Determine the (x, y) coordinate at the center of the cell enclosing the given text.  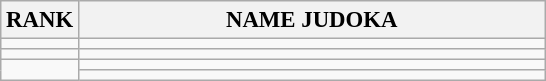
NAME JUDOKA (312, 20)
RANK (40, 20)
